Return the [X, Y] coordinate for the center point of the cell that contains the specified text.  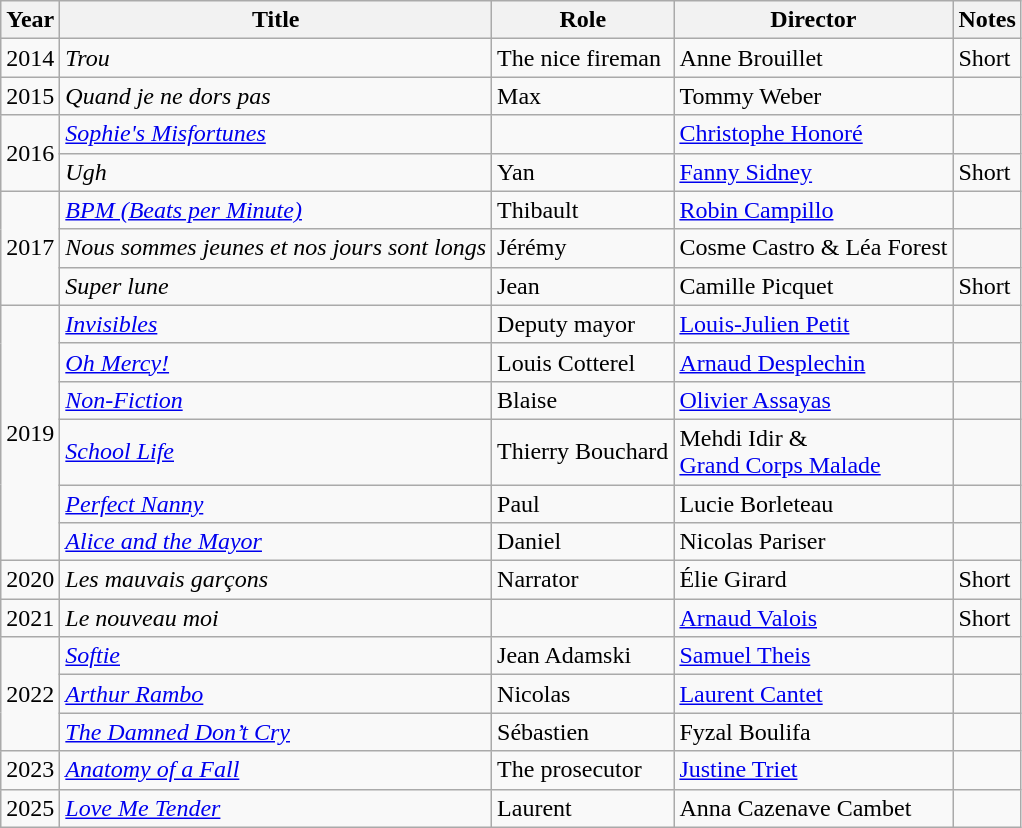
Le nouveau moi [276, 618]
Fanny Sidney [814, 172]
Super lune [276, 286]
Alice and the Mayor [276, 542]
2023 [30, 770]
Deputy mayor [583, 324]
Role [583, 20]
Love Me Tender [276, 808]
Lucie Borleteau [814, 503]
Fyzal Boulifa [814, 732]
The prosecutor [583, 770]
Oh Mercy! [276, 362]
Camille Picquet [814, 286]
Jean Adamski [583, 656]
2016 [30, 153]
Perfect Nanny [276, 503]
Robin Campillo [814, 210]
School Life [276, 452]
2017 [30, 248]
Arnaud Desplechin [814, 362]
Nicolas Pariser [814, 542]
Jérémy [583, 248]
Sébastien [583, 732]
Yan [583, 172]
Arnaud Valois [814, 618]
Olivier Assayas [814, 400]
Jean [583, 286]
Louis-Julien Petit [814, 324]
Thibault [583, 210]
Anatomy of a Fall [276, 770]
The nice fireman [583, 58]
Director [814, 20]
2025 [30, 808]
Mehdi Idir & Grand Corps Malade [814, 452]
Louis Cotterel [583, 362]
Samuel Theis [814, 656]
Quand je ne dors pas [276, 96]
Non-Fiction [276, 400]
2019 [30, 432]
Sophie's Misfortunes [276, 134]
2020 [30, 580]
Arthur Rambo [276, 694]
Tommy Weber [814, 96]
Nous sommes jeunes et nos jours sont longs [276, 248]
Ugh [276, 172]
2021 [30, 618]
Invisibles [276, 324]
Year [30, 20]
Softie [276, 656]
Notes [987, 20]
2015 [30, 96]
2022 [30, 694]
Laurent Cantet [814, 694]
Anne Brouillet [814, 58]
Narrator [583, 580]
Anna Cazenave Cambet [814, 808]
Justine Triet [814, 770]
Christophe Honoré [814, 134]
Blaise [583, 400]
Cosme Castro & Léa Forest [814, 248]
Élie Girard [814, 580]
Daniel [583, 542]
Laurent [583, 808]
2014 [30, 58]
Trou [276, 58]
BPM (Beats per Minute) [276, 210]
Max [583, 96]
Thierry Bouchard [583, 452]
The Damned Don’t Cry [276, 732]
Title [276, 20]
Paul [583, 503]
Nicolas [583, 694]
Les mauvais garçons [276, 580]
